Return [x, y] of the center of cell containing provided text 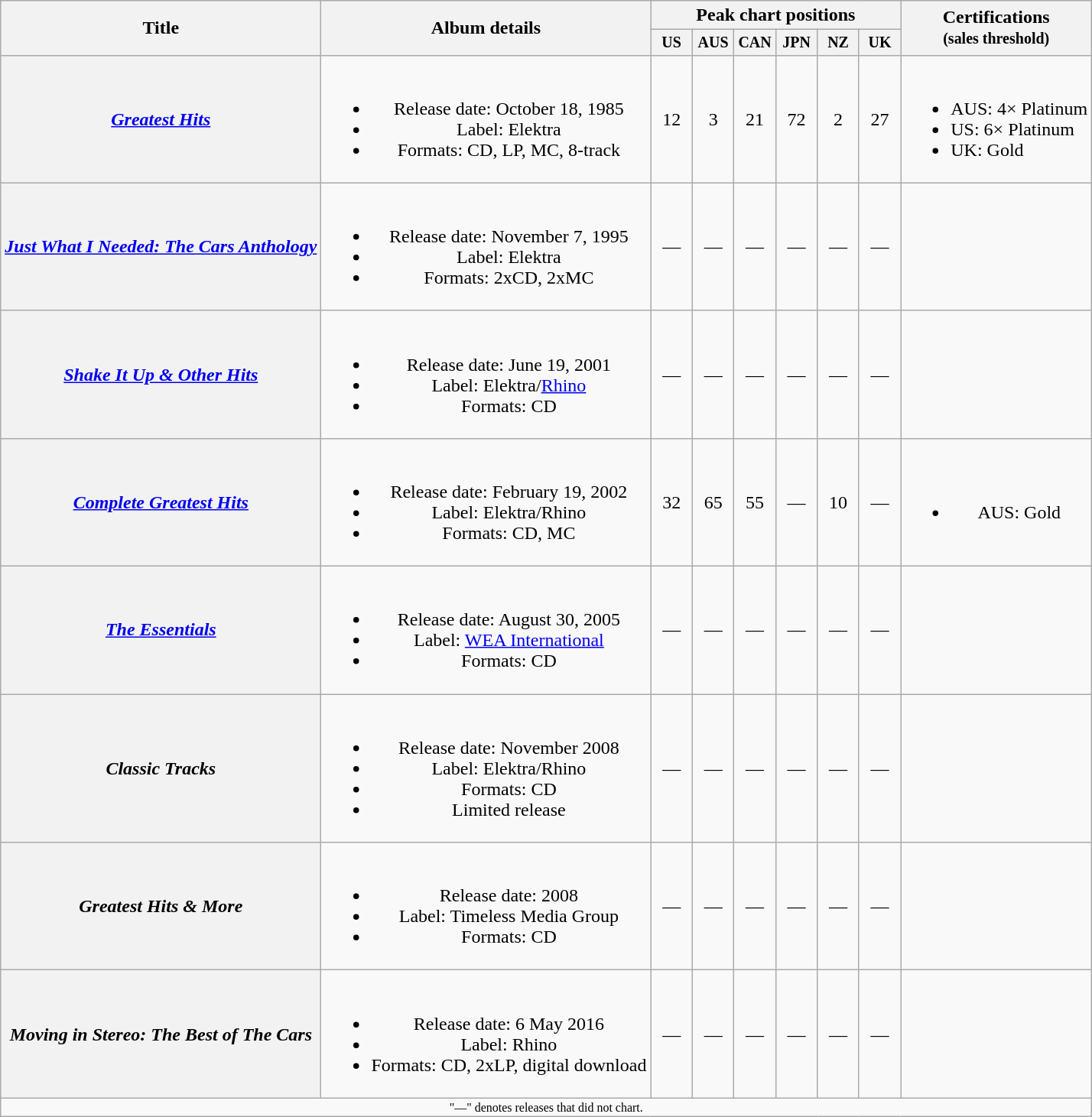
27 [879, 119]
Release date: February 19, 2002Label: Elektra/RhinoFormats: CD, MC [486, 502]
Complete Greatest Hits [161, 502]
55 [755, 502]
Just What I Needed: The Cars Anthology [161, 246]
Release date: August 30, 2005Label: WEA InternationalFormats: CD [486, 630]
AUS [713, 43]
12 [671, 119]
CAN [755, 43]
Greatest Hits & More [161, 907]
72 [796, 119]
Release date: 6 May 2016Label: RhinoFormats: CD, 2xLP, digital download [486, 1034]
Release date: November 2008Label: Elektra/RhinoFormats: CDLimited release [486, 768]
Moving in Stereo: The Best of The Cars [161, 1034]
Release date: June 19, 2001Label: Elektra/RhinoFormats: CD [486, 375]
2 [838, 119]
The Essentials [161, 630]
Release date: October 18, 1985Label: ElektraFormats: CD, LP, MC, 8-track [486, 119]
Shake It Up & Other Hits [161, 375]
32 [671, 502]
21 [755, 119]
JPN [796, 43]
AUS: Gold [996, 502]
US [671, 43]
65 [713, 502]
Certifications(sales threshold) [996, 28]
Classic Tracks [161, 768]
Release date: 2008Label: Timeless Media GroupFormats: CD [486, 907]
AUS: 4× PlatinumUS: 6× PlatinumUK: Gold [996, 119]
Album details [486, 28]
Release date: November 7, 1995Label: ElektraFormats: 2xCD, 2xMC [486, 246]
Greatest Hits [161, 119]
NZ [838, 43]
Title [161, 28]
"—" denotes releases that did not chart. [546, 1107]
10 [838, 502]
UK [879, 43]
3 [713, 119]
Peak chart positions [775, 15]
